Identify which cell holds the provided text, then report its [x, y] central coordinate. 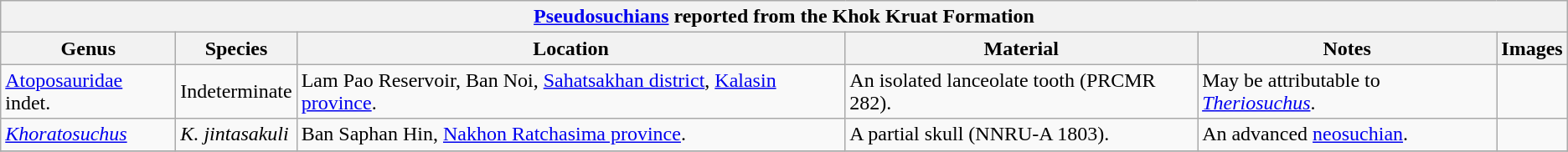
Lam Pao Reservoir, Ban Noi, Sahatsakhan district, Kalasin province. [571, 92]
Images [1532, 48]
K. jintasakuli [236, 134]
Indeterminate [236, 92]
Location [571, 48]
Khoratosuchus [89, 134]
An advanced neosuchian. [1347, 134]
An isolated lanceolate tooth (PRCMR 282). [1022, 92]
Pseudosuchians reported from the Khok Kruat Formation [784, 17]
Genus [89, 48]
Notes [1347, 48]
May be attributable to Theriosuchus. [1347, 92]
Species [236, 48]
Material [1022, 48]
Ban Saphan Hin, Nakhon Ratchasima province. [571, 134]
A partial skull (NNRU-A 1803). [1022, 134]
Atoposauridae indet. [89, 92]
